Provide the [X, Y] coordinate of the cell's center where the given text is located.  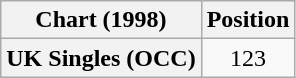
UK Singles (OCC) [101, 58]
123 [248, 58]
Position [248, 20]
Chart (1998) [101, 20]
